Pinpoint the cell where the given text exists, returning its [X, Y] midpoint coordinate. 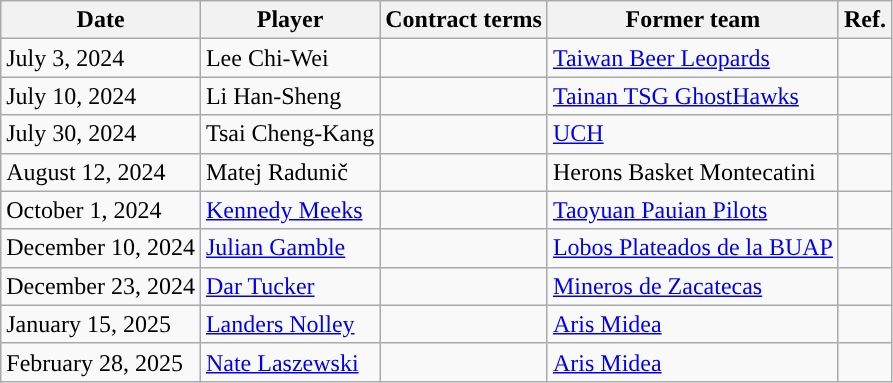
July 10, 2024 [101, 96]
Contract terms [464, 20]
Kennedy Meeks [290, 210]
Tsai Cheng-Kang [290, 134]
July 3, 2024 [101, 58]
December 23, 2024 [101, 286]
Ref. [864, 20]
July 30, 2024 [101, 134]
UCH [692, 134]
January 15, 2025 [101, 324]
Taiwan Beer Leopards [692, 58]
Dar Tucker [290, 286]
Player [290, 20]
Matej Radunič [290, 172]
Mineros de Zacatecas [692, 286]
Lobos Plateados de la BUAP [692, 248]
Taoyuan Pauian Pilots [692, 210]
Herons Basket Montecatini [692, 172]
Julian Gamble [290, 248]
December 10, 2024 [101, 248]
Li Han-Sheng [290, 96]
Nate Laszewski [290, 362]
February 28, 2025 [101, 362]
Landers Nolley [290, 324]
Tainan TSG GhostHawks [692, 96]
October 1, 2024 [101, 210]
Lee Chi-Wei [290, 58]
Date [101, 20]
August 12, 2024 [101, 172]
Former team [692, 20]
